Scan for the cell matching the given text and deliver its (X, Y) coordinate at center. 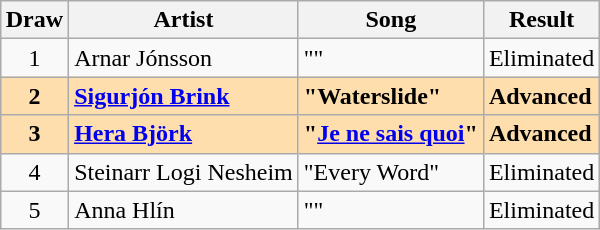
Anna Hlín (184, 210)
Result (541, 20)
1 (34, 58)
Song (390, 20)
"Every Word" (390, 172)
Steinarr Logi Nesheim (184, 172)
Sigurjón Brink (184, 96)
Hera Björk (184, 134)
"Waterslide" (390, 96)
Arnar Jónsson (184, 58)
5 (34, 210)
4 (34, 172)
Artist (184, 20)
2 (34, 96)
3 (34, 134)
Draw (34, 20)
"Je ne sais quoi" (390, 134)
